Return (X, Y) of the center of cell containing provided text 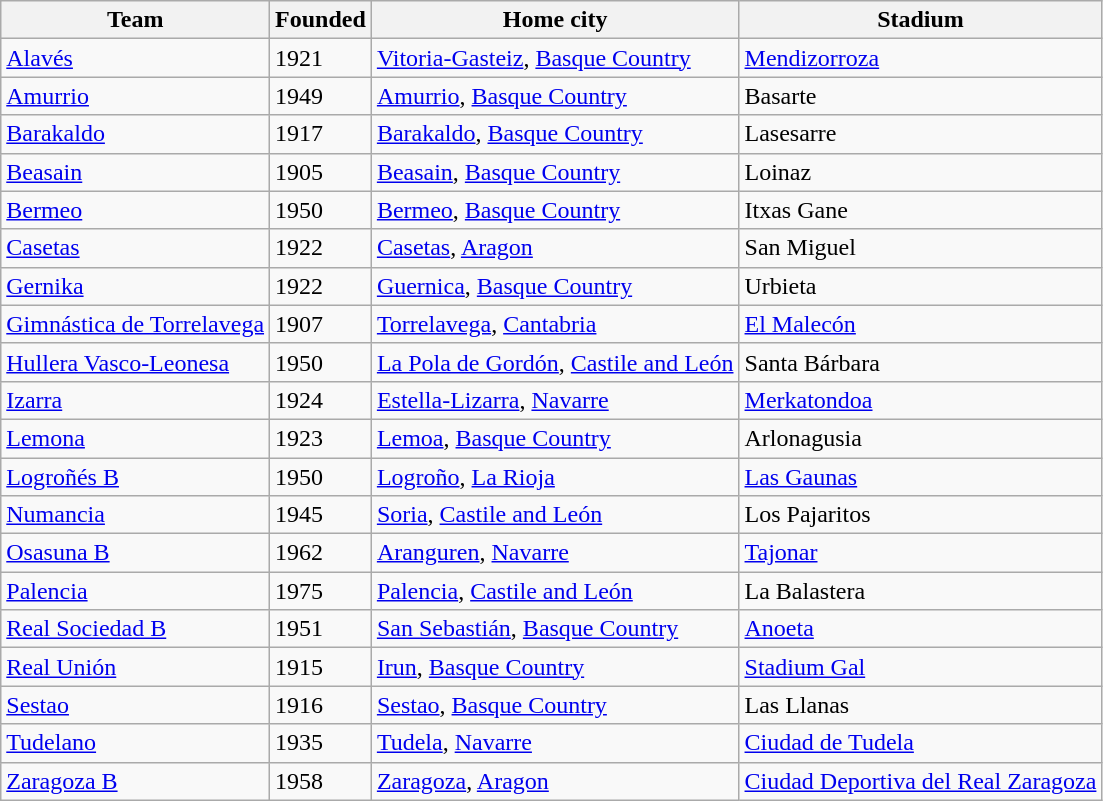
Vitoria-Gasteiz, Basque Country (555, 58)
1945 (321, 515)
Stadium (920, 20)
1951 (321, 629)
Las Gaunas (920, 477)
Soria, Castile and León (555, 515)
1949 (321, 96)
Amurrio (136, 96)
Mendizorroza (920, 58)
1916 (321, 705)
Alavés (136, 58)
Tajonar (920, 553)
Numancia (136, 515)
Logroñés B (136, 477)
Tudelano (136, 743)
Barakaldo, Basque Country (555, 134)
Los Pajaritos (920, 515)
Anoeta (920, 629)
Osasuna B (136, 553)
Zaragoza, Aragon (555, 781)
Bermeo (136, 210)
Aranguren, Navarre (555, 553)
Merkatondoa (920, 400)
Santa Bárbara (920, 362)
1907 (321, 324)
Ciudad de Tudela (920, 743)
Urbieta (920, 286)
Zaragoza B (136, 781)
1923 (321, 438)
San Sebastián, Basque Country (555, 629)
Lemona (136, 438)
Barakaldo (136, 134)
Palencia (136, 591)
Gimnástica de Torrelavega (136, 324)
Izarra (136, 400)
1905 (321, 172)
Torrelavega, Cantabria (555, 324)
Hullera Vasco-Leonesa (136, 362)
1935 (321, 743)
Stadium Gal (920, 667)
1975 (321, 591)
Beasain, Basque Country (555, 172)
El Malecón (920, 324)
La Pola de Gordón, Castile and León (555, 362)
Loinaz (920, 172)
Sestao, Basque Country (555, 705)
La Balastera (920, 591)
Casetas, Aragon (555, 248)
Itxas Gane (920, 210)
1924 (321, 400)
Founded (321, 20)
Estella-Lizarra, Navarre (555, 400)
1958 (321, 781)
Las Llanas (920, 705)
Gernika (136, 286)
Logroño, La Rioja (555, 477)
Tudela, Navarre (555, 743)
1921 (321, 58)
Arlonagusia (920, 438)
1917 (321, 134)
Casetas (136, 248)
1962 (321, 553)
Amurrio, Basque Country (555, 96)
Team (136, 20)
Real Unión (136, 667)
Lemoa, Basque Country (555, 438)
Basarte (920, 96)
Lasesarre (920, 134)
Bermeo, Basque Country (555, 210)
Palencia, Castile and León (555, 591)
1915 (321, 667)
Home city (555, 20)
Irun, Basque Country (555, 667)
Guernica, Basque Country (555, 286)
Beasain (136, 172)
Real Sociedad B (136, 629)
Sestao (136, 705)
Ciudad Deportiva del Real Zaragoza (920, 781)
San Miguel (920, 248)
